From the cell containing the given text, extract its center point as (x, y) coordinate. 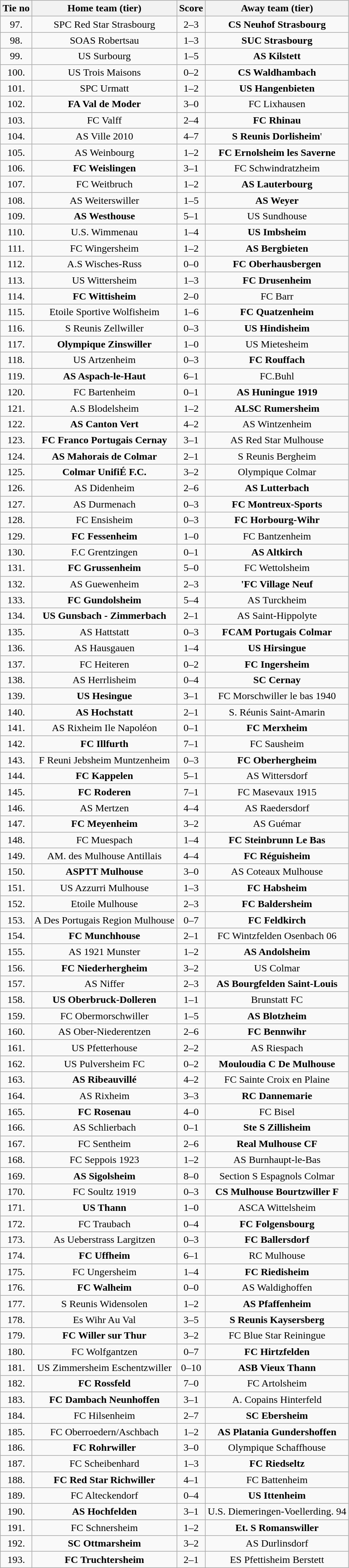
144. (16, 776)
FC Fessenheim (104, 536)
164. (16, 1096)
AS 1921 Munster (104, 952)
US Artzenheim (104, 360)
132. (16, 584)
AS Rixheim (104, 1096)
140. (16, 712)
FC Ballersdorf (277, 1240)
98. (16, 40)
AS Saint-Hippolyte (277, 616)
7–0 (191, 1384)
109. (16, 216)
AS Schlierbach (104, 1128)
3–3 (191, 1096)
AM. des Mulhouse Antillais (104, 856)
149. (16, 856)
FC Niederhergheim (104, 968)
RC Dannemarie (277, 1096)
AS Mahorais de Colmar (104, 456)
116. (16, 328)
FC Rouffach (277, 360)
Mouloudia C De Mulhouse (277, 1064)
Etoile Sportive Wolfisheim (104, 312)
FC Munchhouse (104, 936)
FC Hilsenheim (104, 1415)
134. (16, 616)
181. (16, 1368)
FC Grussenheim (104, 568)
AS Hattstatt (104, 632)
187. (16, 1463)
SPC Urmatt (104, 88)
182. (16, 1384)
AS Platania Gundershoffen (277, 1431)
AS Aspach-le-Haut (104, 376)
AS Pfaffenheim (277, 1304)
FC Bartenheim (104, 392)
FC Habsheim (277, 888)
FC Valff (104, 120)
AS Burnhaupt-le-Bas (277, 1160)
FCAM Portugais Colmar (277, 632)
153. (16, 920)
180. (16, 1352)
FA Val de Moder (104, 104)
SC Ebersheim (277, 1415)
103. (16, 120)
AS Turckheim (277, 600)
AS Sigolsheim (104, 1176)
FC Seppois 1923 (104, 1160)
RC Mulhouse (277, 1256)
F.C Grentzingen (104, 552)
129. (16, 536)
172. (16, 1224)
AS Huningue 1919 (277, 392)
FC Illfurth (104, 744)
2–7 (191, 1415)
A. Copains Hinterfeld (277, 1400)
FC Scheibenhard (104, 1463)
188. (16, 1479)
4–0 (191, 1112)
F Reuni Jebsheim Muntzenheim (104, 760)
CS Waldhambach (277, 72)
5–4 (191, 600)
111. (16, 248)
130. (16, 552)
1–1 (191, 1000)
113. (16, 280)
115. (16, 312)
FC Heiteren (104, 664)
FC Barr (277, 296)
Es Wihr Au Val (104, 1320)
ALSC Rumersheim (277, 408)
AS Bourgfelden Saint-Louis (277, 984)
FC Masevaux 1915 (277, 792)
FC Obermorschwiller (104, 1016)
AS Canton Vert (104, 424)
186. (16, 1447)
FC Lixhausen (277, 104)
FC Quatzenheim (277, 312)
125. (16, 472)
118. (16, 360)
163. (16, 1080)
SPC Red Star Strasbourg (104, 24)
ES Pfettisheim Berstett (277, 1560)
FC Morschwiller le bas 1940 (277, 696)
137. (16, 664)
105. (16, 152)
FC Walheim (104, 1288)
0–10 (191, 1368)
107. (16, 184)
AS Westhouse (104, 216)
FC Traubach (104, 1224)
160. (16, 1032)
Real Mulhouse CF (277, 1144)
'FC Village Neuf (277, 584)
US Surbourg (104, 56)
136. (16, 648)
FC Ungersheim (104, 1272)
145. (16, 792)
US Thann (104, 1208)
FC Kappelen (104, 776)
A.S Wisches-Russ (104, 264)
FC Willer sur Thur (104, 1336)
4–1 (191, 1479)
CS Mulhouse Bourtzwiller F (277, 1192)
AS Hochfelden (104, 1512)
A.S Blodelsheim (104, 408)
124. (16, 456)
170. (16, 1192)
2–4 (191, 120)
FC Steinbrunn Le Bas (277, 840)
FC Merxheim (277, 728)
135. (16, 632)
AS Didenheim (104, 488)
Home team (tier) (104, 8)
AS Durmenach (104, 504)
FC Ingersheim (277, 664)
FC.Buhl (277, 376)
FC Wintzfelden Osenbach 06 (277, 936)
FC Battenheim (277, 1479)
AS Altkirch (277, 552)
AS Coteaux Mulhouse (277, 872)
161. (16, 1048)
ASB Vieux Thann (277, 1368)
167. (16, 1144)
FC Schnersheim (104, 1528)
US Ittenheim (277, 1496)
168. (16, 1160)
121. (16, 408)
128. (16, 520)
FC Schwindratzheim (277, 168)
141. (16, 728)
FC Rosenau (104, 1112)
175. (16, 1272)
ASCA Wittelsheim (277, 1208)
1–6 (191, 312)
Score (191, 8)
FC Oberhergheim (277, 760)
100. (16, 72)
US Mietesheim (277, 344)
S Reunis Widensolen (104, 1304)
Brunstatt FC (277, 1000)
FC Wettolsheim (277, 568)
120. (16, 392)
US Hesingue (104, 696)
158. (16, 1000)
US Pulversheim FC (104, 1064)
U.S. Wimmenau (104, 232)
Ste S Zillisheim (277, 1128)
U.S. Diemeringen-Voellerding. 94 (277, 1512)
S Reunis Bergheim (277, 456)
156. (16, 968)
A Des Portugais Region Mulhouse (104, 920)
Olympique Zinswiller (104, 344)
Et. S Romanswiller (277, 1528)
AS Hochstatt (104, 712)
FC Ensisheim (104, 520)
FC Weitbruch (104, 184)
S. Réunis Saint-Amarin (277, 712)
FC Franco Portugais Cernay (104, 440)
5–0 (191, 568)
AS Lutterbach (277, 488)
8–0 (191, 1176)
US Colmar (277, 968)
Away team (tier) (277, 8)
185. (16, 1431)
189. (16, 1496)
Olympique Colmar (277, 472)
As Ueberstrass Largitzen (104, 1240)
148. (16, 840)
178. (16, 1320)
US Hindisheim (277, 328)
2–2 (191, 1048)
99. (16, 56)
FC Wingersheim (104, 248)
FC Hirtzfelden (277, 1352)
US Gunsbach - Zimmerbach (104, 616)
FC Feldkirch (277, 920)
AS Guewenheim (104, 584)
FC Truchtersheim (104, 1560)
FC Folgensbourg (277, 1224)
FC Montreux-Sports (277, 504)
US Sundhouse (277, 216)
FC Baldersheim (277, 904)
FC Blue Star Reiningue (277, 1336)
CS Neuhof Strasbourg (277, 24)
US Oberbruck-Dolleren (104, 1000)
FC Riedisheim (277, 1272)
FC Sainte Croix en Plaine (277, 1080)
US Trois Maisons (104, 72)
AS Bergbieten (277, 248)
FC Muespach (104, 840)
AS Riespach (277, 1048)
138. (16, 680)
150. (16, 872)
147. (16, 824)
AS Ober-Niederentzen (104, 1032)
FC Rhinau (277, 120)
FC Sentheim (104, 1144)
FC Rohrwiller (104, 1447)
FC Riedseltz (277, 1463)
104. (16, 136)
FC Drusenheim (277, 280)
US Wittersheim (104, 280)
AS Lauterbourg (277, 184)
173. (16, 1240)
159. (16, 1016)
FC Bantzenheim (277, 536)
174. (16, 1256)
152. (16, 904)
FC Réguisheim (277, 856)
108. (16, 200)
S Reunis Kaysersberg (277, 1320)
4–7 (191, 136)
114. (16, 296)
FC Rossfeld (104, 1384)
Colmar UnifiÉ F.C. (104, 472)
157. (16, 984)
FC Weislingen (104, 168)
FC Red Star Richwiller (104, 1479)
Olympique Schaffhouse (277, 1447)
165. (16, 1112)
AS Ribeauvillé (104, 1080)
151. (16, 888)
133. (16, 600)
117. (16, 344)
AS Andolsheim (277, 952)
AS Weiterswiller (104, 200)
US Imbsheim (277, 232)
176. (16, 1288)
143. (16, 760)
AS Guémar (277, 824)
AS Niffer (104, 984)
S Reunis Dorlisheim' (277, 136)
US Azzurri Mulhouse (104, 888)
FC Soultz 1919 (104, 1192)
183. (16, 1400)
US Pfetterhouse (104, 1048)
190. (16, 1512)
FC Alteckendorf (104, 1496)
FC Sausheim (277, 744)
142. (16, 744)
171. (16, 1208)
S Reunis Zellwiller (104, 328)
AS Ville 2010 (104, 136)
119. (16, 376)
SC Ottmarsheim (104, 1544)
FC Bennwihr (277, 1032)
AS Waldighoffen (277, 1288)
AS Mertzen (104, 808)
177. (16, 1304)
126. (16, 488)
106. (16, 168)
184. (16, 1415)
162. (16, 1064)
122. (16, 424)
US Zimmersheim Eschentzwiller (104, 1368)
139. (16, 696)
101. (16, 88)
191. (16, 1528)
146. (16, 808)
179. (16, 1336)
FC Dambach Neunhoffen (104, 1400)
FC Oberroedern/Aschbach (104, 1431)
192. (16, 1544)
2–0 (191, 296)
131. (16, 568)
SC Cernay (277, 680)
AS Wintzenheim (277, 424)
154. (16, 936)
AS Weinbourg (104, 152)
3–5 (191, 1320)
FC Gundolsheim (104, 600)
FC Wolfgantzen (104, 1352)
AS Herrlisheim (104, 680)
AS Hausgauen (104, 648)
FC Roderen (104, 792)
Tie no (16, 8)
123. (16, 440)
127. (16, 504)
FC Bisel (277, 1112)
AS Rixheim Ile Napoléon (104, 728)
US Hangenbieten (277, 88)
Section S Espagnols Colmar (277, 1176)
112. (16, 264)
FC Artolsheim (277, 1384)
102. (16, 104)
AS Wittersdorf (277, 776)
SOAS Robertsau (104, 40)
166. (16, 1128)
Etoile Mulhouse (104, 904)
FC Horbourg-Wihr (277, 520)
SUC Strasbourg (277, 40)
AS Durlinsdorf (277, 1544)
169. (16, 1176)
AS Raedersdorf (277, 808)
FC Ernolsheim les Saverne (277, 152)
97. (16, 24)
AS Kilstett (277, 56)
FC Wittisheim (104, 296)
US Hirsingue (277, 648)
FC Meyenheim (104, 824)
FC Oberhausbergen (277, 264)
155. (16, 952)
AS Weyer (277, 200)
110. (16, 232)
193. (16, 1560)
FC Uffheim (104, 1256)
ASPTT Mulhouse (104, 872)
AS Blotzheim (277, 1016)
AS Red Star Mulhouse (277, 440)
